Locate the cell with the specified text and output its (X, Y) center coordinate. 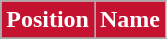
Name (130, 20)
Position (48, 20)
